Return the [X, Y] coordinate for the center point of the cell that contains the specified text.  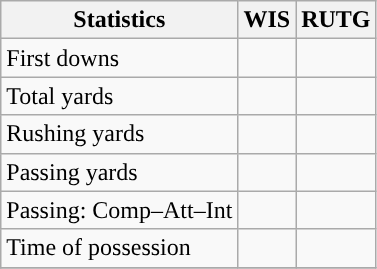
RUTG [336, 20]
First downs [120, 58]
WIS [267, 20]
Rushing yards [120, 134]
Passing yards [120, 172]
Statistics [120, 20]
Total yards [120, 96]
Time of possession [120, 248]
Passing: Comp–Att–Int [120, 210]
